For the text-containing cell, return its midpoint in [x, y] coordinate format. 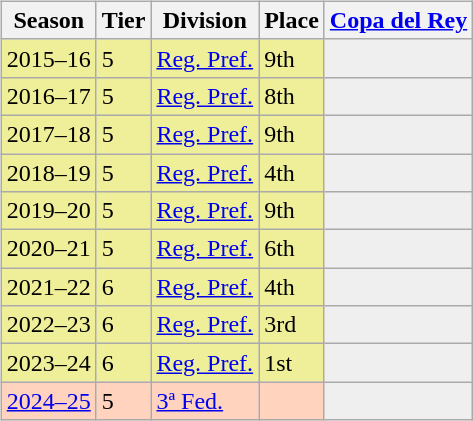
2016–17 [48, 96]
Tier [124, 20]
2018–19 [48, 173]
Season [48, 20]
2017–18 [48, 134]
Copa del Rey [398, 20]
Place [292, 20]
8th [292, 96]
2021–22 [48, 287]
2022–23 [48, 325]
2023–24 [48, 363]
Division [205, 20]
2015–16 [48, 58]
3rd [292, 325]
6th [292, 249]
2024–25 [48, 401]
3ª Fed. [205, 401]
2019–20 [48, 211]
1st [292, 363]
2020–21 [48, 249]
